Locate the cell with the specified text and output its [X, Y] center coordinate. 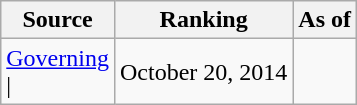
Ranking [203, 20]
Governing| [58, 72]
As of [325, 20]
October 20, 2014 [203, 72]
Source [58, 20]
